Output the [x, y] coordinate of the center of the cell containing the given text.  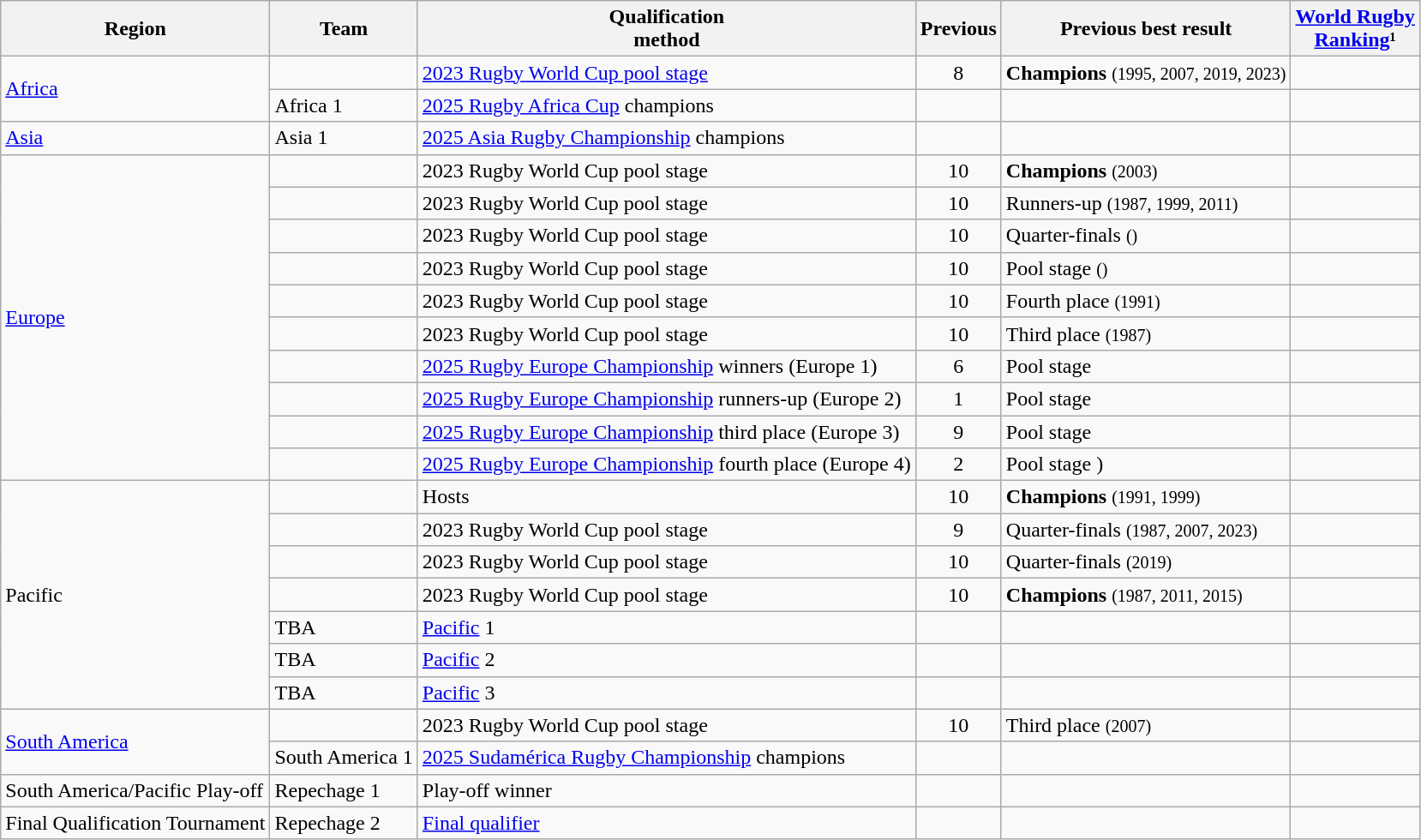
Pool stage ) [1146, 465]
2025 Rugby Africa Cup champions [667, 105]
Asia [135, 138]
Champions (1987, 2011, 2015) [1146, 595]
Champions (1995, 2007, 2019, 2023) [1146, 73]
Repechage 1 [344, 790]
Team [344, 29]
2025 Rugby Europe Championship third place (Europe 3) [667, 431]
Previous [958, 29]
Region [135, 29]
Runners-up (1987, 1999, 2011) [1146, 203]
Hosts [667, 497]
2025 Rugby Europe Championship runners-up (Europe 2) [667, 399]
2025 Asia Rugby Championship champions [667, 138]
Africa 1 [344, 105]
Champions (2003) [1146, 171]
Pacific 3 [667, 693]
Third place (2007) [1146, 725]
South America/Pacific Play-off [135, 790]
Final qualifier [667, 823]
Asia 1 [344, 138]
Qualificationmethod [667, 29]
Pacific 1 [667, 627]
2025 Rugby Europe Championship fourth place (Europe 4) [667, 465]
World RugbyRanking¹ [1355, 29]
Quarter-finals () [1146, 236]
Previous best result [1146, 29]
6 [958, 366]
Play-off winner [667, 790]
Pacific 2 [667, 660]
2025 Sudamérica Rugby Championship champions [667, 758]
Final Qualification Tournament [135, 823]
Champions (1991, 1999) [1146, 497]
South America [135, 741]
South America 1 [344, 758]
1 [958, 399]
Quarter-finals (2019) [1146, 562]
2 [958, 465]
Pool stage () [1146, 268]
Repechage 2 [344, 823]
Africa [135, 89]
Quarter-finals (1987, 2007, 2023) [1146, 530]
Pacific [135, 595]
Europe [135, 317]
Third place (1987) [1146, 333]
2025 Rugby Europe Championship winners (Europe 1) [667, 366]
8 [958, 73]
Fourth place (1991) [1146, 301]
